Provide the [x, y] coordinate of the cell's center where the given text is located.  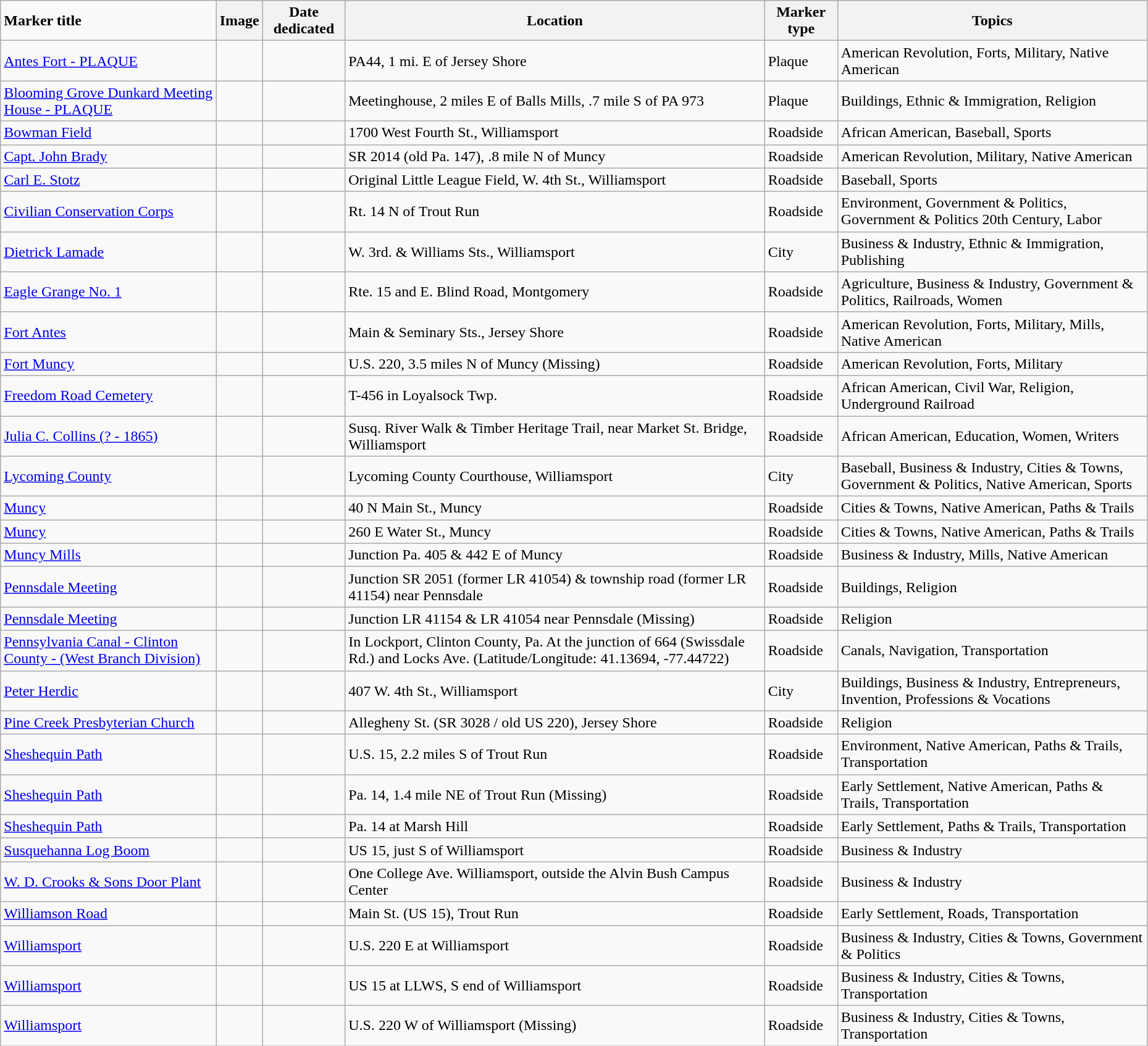
1700 West Fourth St., Williamsport [555, 133]
260 E Water St., Muncy [555, 532]
Carl E. Stotz [109, 180]
Junction SR 2051 (former LR 41054) & township road (former LR 41154) near Pennsdale [555, 587]
Early Settlement, Native American, Paths & Trails, Transportation [992, 794]
Fort Muncy [109, 364]
African American, Education, Women, Writers [992, 436]
Agriculture, Business & Industry, Government & Politics, Railroads, Women [992, 291]
Pennsylvania Canal - Clinton County - (West Branch Division) [109, 651]
Meetinghouse, 2 miles E of Balls Mills, .7 mile S of PA 973 [555, 101]
U.S. 220 E at Williamsport [555, 945]
Rt. 14 N of Trout Run [555, 211]
Pa. 14, 1.4 mile NE of Trout Run (Missing) [555, 794]
Peter Herdic [109, 690]
Rte. 15 and E. Blind Road, Montgomery [555, 291]
Junction LR 41154 & LR 41054 near Pennsdale (Missing) [555, 619]
PA44, 1 mi. E of Jersey Shore [555, 61]
Muncy Mills [109, 555]
Main & Seminary Sts., Jersey Shore [555, 332]
In Lockport, Clinton County, Pa. At the junction of 664 (Swissdale Rd.) and Locks Ave. (Latitude/Longitude: 41.13694, -77.44722) [555, 651]
African American, Civil War, Religion, Underground Railroad [992, 395]
US 15 at LLWS, S end of Williamsport [555, 985]
SR 2014 (old Pa. 147), .8 mile N of Muncy [555, 156]
Early Settlement, Paths & Trails, Transportation [992, 826]
American Revolution, Forts, Military [992, 364]
African American, Baseball, Sports [992, 133]
Fort Antes [109, 332]
Business & Industry, Cities & Towns, Government & Politics [992, 945]
W. D. Crooks & Sons Door Plant [109, 882]
Original Little League Field, W. 4th St., Williamsport [555, 180]
Junction Pa. 405 & 442 E of Muncy [555, 555]
Marker title [109, 21]
Environment, Government & Politics, Government & Politics 20th Century, Labor [992, 211]
American Revolution, Forts, Military, Mills, Native American [992, 332]
Lycoming County Courthouse, Williamsport [555, 477]
Pine Creek Presbyterian Church [109, 722]
Buildings, Business & Industry, Entrepreneurs, Invention, Professions & Vocations [992, 690]
U.S. 15, 2.2 miles S of Trout Run [555, 755]
U.S. 220, 3.5 miles N of Muncy (Missing) [555, 364]
One College Ave. Williamsport, outside the Alvin Bush Campus Center [555, 882]
Civilian Conservation Corps [109, 211]
Bowman Field [109, 133]
American Revolution, Forts, Military, Native American [992, 61]
Pa. 14 at Marsh Hill [555, 826]
Williamson Road [109, 913]
Susq. River Walk & Timber Heritage Trail, near Market St. Bridge, Williamsport [555, 436]
Antes Fort - PLAQUE [109, 61]
Susquehanna Log Boom [109, 850]
Early Settlement, Roads, Transportation [992, 913]
Capt. John Brady [109, 156]
US 15, just S of Williamsport [555, 850]
Julia C. Collins (? - 1865) [109, 436]
T-456 in Loyalsock Twp. [555, 395]
Image [240, 21]
Business & Industry, Mills, Native American [992, 555]
Dietrick Lamade [109, 252]
Blooming Grove Dunkard Meeting House - PLAQUE [109, 101]
407 W. 4th St., Williamsport [555, 690]
American Revolution, Military, Native American [992, 156]
Eagle Grange No. 1 [109, 291]
Baseball, Sports [992, 180]
U.S. 220 W of Williamsport (Missing) [555, 1026]
Location [555, 21]
W. 3rd. & Williams Sts., Williamsport [555, 252]
Canals, Navigation, Transportation [992, 651]
Buildings, Ethnic & Immigration, Religion [992, 101]
Freedom Road Cemetery [109, 395]
Allegheny St. (SR 3028 / old US 220), Jersey Shore [555, 722]
Date dedicated [304, 21]
Topics [992, 21]
Business & Industry, Ethnic & Immigration, Publishing [992, 252]
Buildings, Religion [992, 587]
40 N Main St., Muncy [555, 508]
Environment, Native American, Paths & Trails, Transportation [992, 755]
Main St. (US 15), Trout Run [555, 913]
Baseball, Business & Industry, Cities & Towns, Government & Politics, Native American, Sports [992, 477]
Marker type [801, 21]
Lycoming County [109, 477]
